Output the [x, y] coordinate of the center of the cell containing the given text.  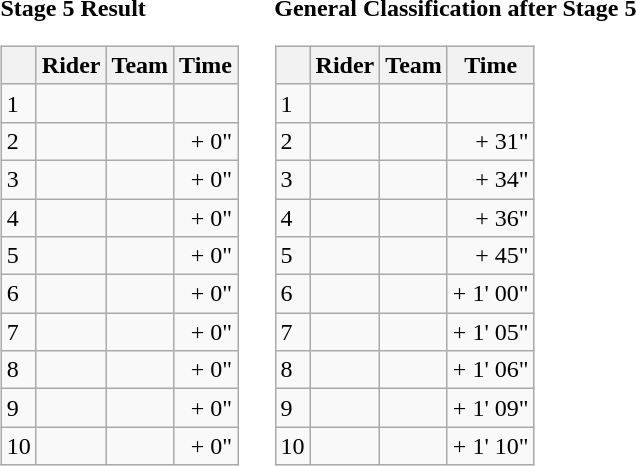
+ 1' 05" [490, 332]
+ 36" [490, 217]
+ 31" [490, 141]
+ 34" [490, 179]
+ 1' 09" [490, 408]
+ 1' 00" [490, 294]
+ 1' 06" [490, 370]
+ 45" [490, 256]
+ 1' 10" [490, 446]
